Output the [X, Y] coordinate of the center of the cell containing the given text.  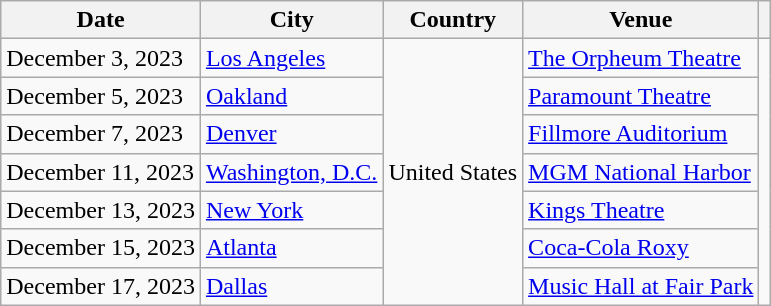
The Orpheum Theatre [641, 58]
Paramount Theatre [641, 96]
Atlanta [291, 248]
Dallas [291, 286]
Washington, D.C. [291, 172]
United States [453, 172]
City [291, 20]
Venue [641, 20]
Kings Theatre [641, 210]
December 15, 2023 [101, 248]
December 11, 2023 [101, 172]
Music Hall at Fair Park [641, 286]
Denver [291, 134]
Date [101, 20]
December 3, 2023 [101, 58]
December 7, 2023 [101, 134]
December 17, 2023 [101, 286]
Coca-Cola Roxy [641, 248]
Fillmore Auditorium [641, 134]
Oakland [291, 96]
December 13, 2023 [101, 210]
Country [453, 20]
MGM National Harbor [641, 172]
Los Angeles [291, 58]
December 5, 2023 [101, 96]
New York [291, 210]
